Find where the given text appears and provide that cell's center as [x, y] coordinate. 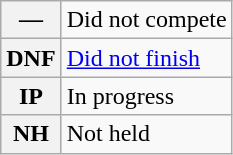
IP [31, 96]
NH [31, 134]
Did not finish [146, 58]
Did not compete [146, 20]
Not held [146, 134]
In progress [146, 96]
DNF [31, 58]
— [31, 20]
